Search for the cell housing the specified text and yield its (x, y) center coordinate. 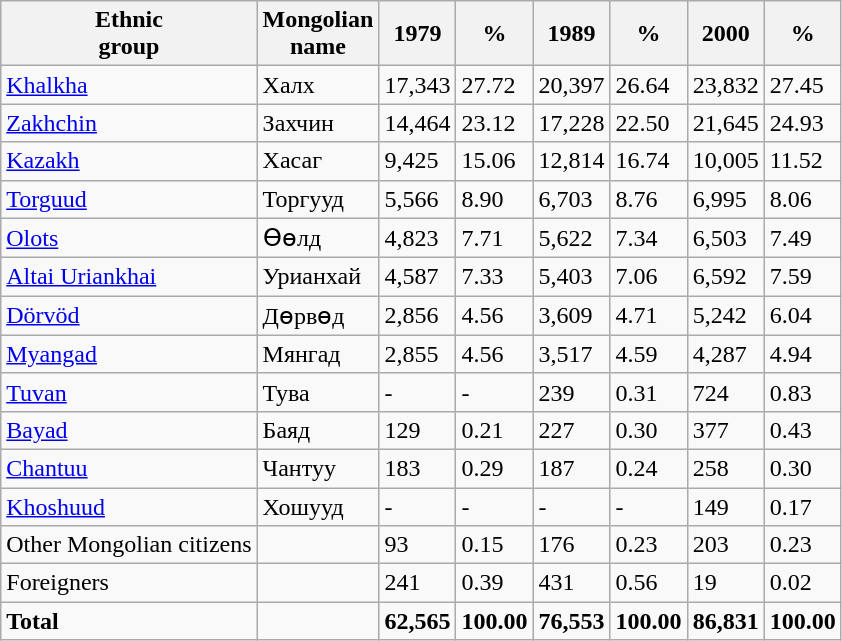
4,587 (418, 277)
239 (572, 392)
76,553 (572, 621)
Bayad (129, 430)
8.76 (648, 199)
12,814 (572, 161)
Хошууд (318, 507)
0.31 (648, 392)
14,464 (418, 123)
5,242 (726, 316)
Ethnicgroup (129, 34)
7.59 (802, 277)
2000 (726, 34)
93 (418, 545)
Myangad (129, 354)
26.64 (648, 85)
7.34 (648, 238)
4.59 (648, 354)
17,228 (572, 123)
258 (726, 468)
183 (418, 468)
0.02 (802, 583)
Olots (129, 238)
6,592 (726, 277)
5,622 (572, 238)
Дөрвөд (318, 316)
11.52 (802, 161)
0.21 (494, 430)
5,403 (572, 277)
Урианхай (318, 277)
3,517 (572, 354)
20,397 (572, 85)
0.15 (494, 545)
Khoshuud (129, 507)
Chantuu (129, 468)
3,609 (572, 316)
377 (726, 430)
Халх (318, 85)
62,565 (418, 621)
Kazakh (129, 161)
431 (572, 583)
9,425 (418, 161)
176 (572, 545)
7.49 (802, 238)
149 (726, 507)
Total (129, 621)
Торгууд (318, 199)
27.72 (494, 85)
4.94 (802, 354)
Тува (318, 392)
19 (726, 583)
7.06 (648, 277)
8.06 (802, 199)
21,645 (726, 123)
4.71 (648, 316)
1989 (572, 34)
0.17 (802, 507)
241 (418, 583)
10,005 (726, 161)
Mongolianname (318, 34)
Өөлд (318, 238)
22.50 (648, 123)
Altai Uriankhai (129, 277)
86,831 (726, 621)
1979 (418, 34)
Zakhchin (129, 123)
Хасаг (318, 161)
227 (572, 430)
5,566 (418, 199)
0.43 (802, 430)
2,855 (418, 354)
6.04 (802, 316)
724 (726, 392)
7.33 (494, 277)
Torguud (129, 199)
6,503 (726, 238)
Dörvöd (129, 316)
27.45 (802, 85)
23.12 (494, 123)
6,703 (572, 199)
0.29 (494, 468)
Баяд (318, 430)
Tuvan (129, 392)
15.06 (494, 161)
23,832 (726, 85)
4,287 (726, 354)
203 (726, 545)
Чантуу (318, 468)
Захчин (318, 123)
24.93 (802, 123)
129 (418, 430)
187 (572, 468)
Foreigners (129, 583)
0.56 (648, 583)
2,856 (418, 316)
0.24 (648, 468)
17,343 (418, 85)
8.90 (494, 199)
0.39 (494, 583)
4,823 (418, 238)
Мянгад (318, 354)
7.71 (494, 238)
Other Mongolian citizens (129, 545)
6,995 (726, 199)
0.83 (802, 392)
16.74 (648, 161)
Khalkha (129, 85)
